Identify which cell holds the provided text, then report its (X, Y) central coordinate. 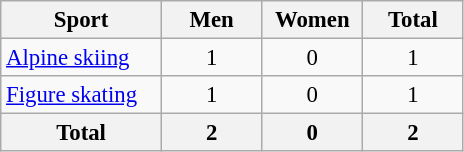
Figure skating (82, 95)
Women (312, 20)
Sport (82, 20)
Men (212, 20)
Alpine skiing (82, 58)
